Return (x, y) of the center of cell containing provided text 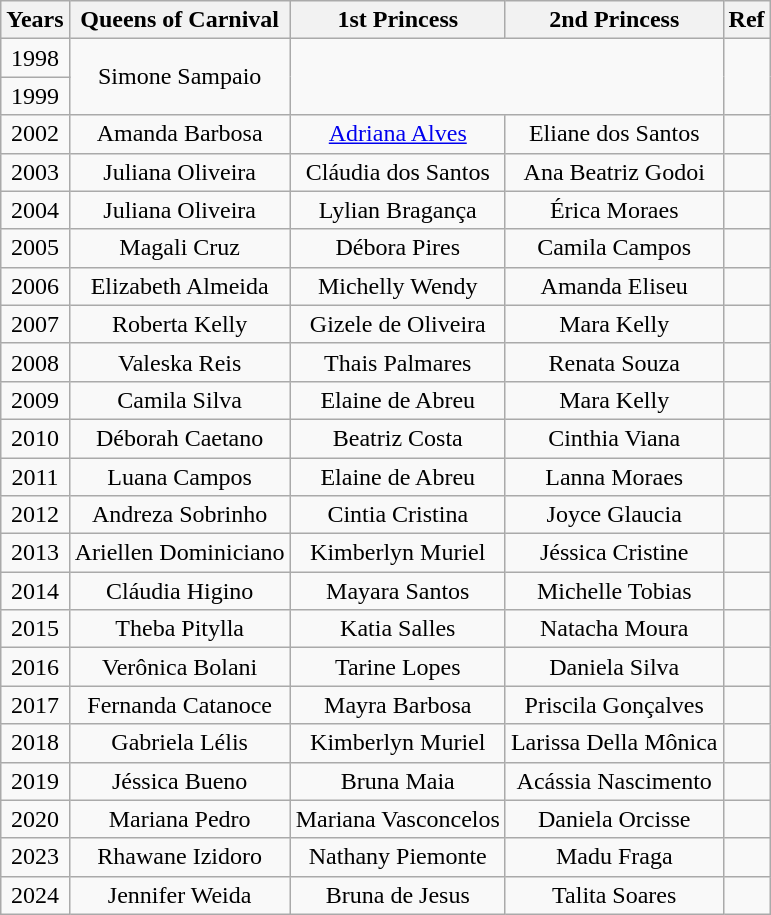
Jéssica Bueno (180, 781)
2023 (35, 857)
Queens of Carnival (180, 20)
Déborah Caetano (180, 438)
Ana Beatriz Godoi (614, 172)
2024 (35, 895)
Camila Silva (180, 400)
Bruna de Jesus (398, 895)
Ref (746, 20)
Mayra Barbosa (398, 705)
Gizele de Oliveira (398, 324)
Ariellen Dominiciano (180, 553)
Mariana Vasconcelos (398, 819)
Érica Moraes (614, 210)
2017 (35, 705)
Gabriela Lélis (180, 743)
Bruna Maia (398, 781)
1998 (35, 58)
Cinthia Viana (614, 438)
2007 (35, 324)
Mayara Santos (398, 591)
Tarine Lopes (398, 667)
2004 (35, 210)
Daniela Silva (614, 667)
Débora Pires (398, 248)
Renata Souza (614, 362)
2019 (35, 781)
Acássia Nascimento (614, 781)
Theba Pitylla (180, 629)
2014 (35, 591)
Beatriz Costa (398, 438)
2009 (35, 400)
Luana Campos (180, 477)
Natacha Moura (614, 629)
2010 (35, 438)
Cláudia Higino (180, 591)
2018 (35, 743)
2020 (35, 819)
2016 (35, 667)
2002 (35, 134)
Cintia Cristina (398, 515)
1st Princess (398, 20)
Mariana Pedro (180, 819)
Thais Palmares (398, 362)
Lanna Moraes (614, 477)
Katia Salles (398, 629)
Roberta Kelly (180, 324)
2nd Princess (614, 20)
2012 (35, 515)
Cláudia dos Santos (398, 172)
Simone Sampaio (180, 77)
2005 (35, 248)
Daniela Orcisse (614, 819)
2015 (35, 629)
2013 (35, 553)
1999 (35, 96)
Priscila Gonçalves (614, 705)
Fernanda Catanoce (180, 705)
Adriana Alves (398, 134)
Andreza Sobrinho (180, 515)
Eliane dos Santos (614, 134)
2011 (35, 477)
Talita Soares (614, 895)
Rhawane Izidoro (180, 857)
Magali Cruz (180, 248)
Lylian Bragança (398, 210)
Michelle Tobias (614, 591)
Camila Campos (614, 248)
Jéssica Cristine (614, 553)
2008 (35, 362)
Valeska Reis (180, 362)
Larissa Della Mônica (614, 743)
Amanda Barbosa (180, 134)
Verônica Bolani (180, 667)
Nathany Piemonte (398, 857)
Michelly Wendy (398, 286)
Jennifer Weida (180, 895)
Elizabeth Almeida (180, 286)
Years (35, 20)
Amanda Eliseu (614, 286)
Madu Fraga (614, 857)
2006 (35, 286)
Joyce Glaucia (614, 515)
2003 (35, 172)
